Determine the (x, y) coordinate at the center of the cell enclosing the given text.  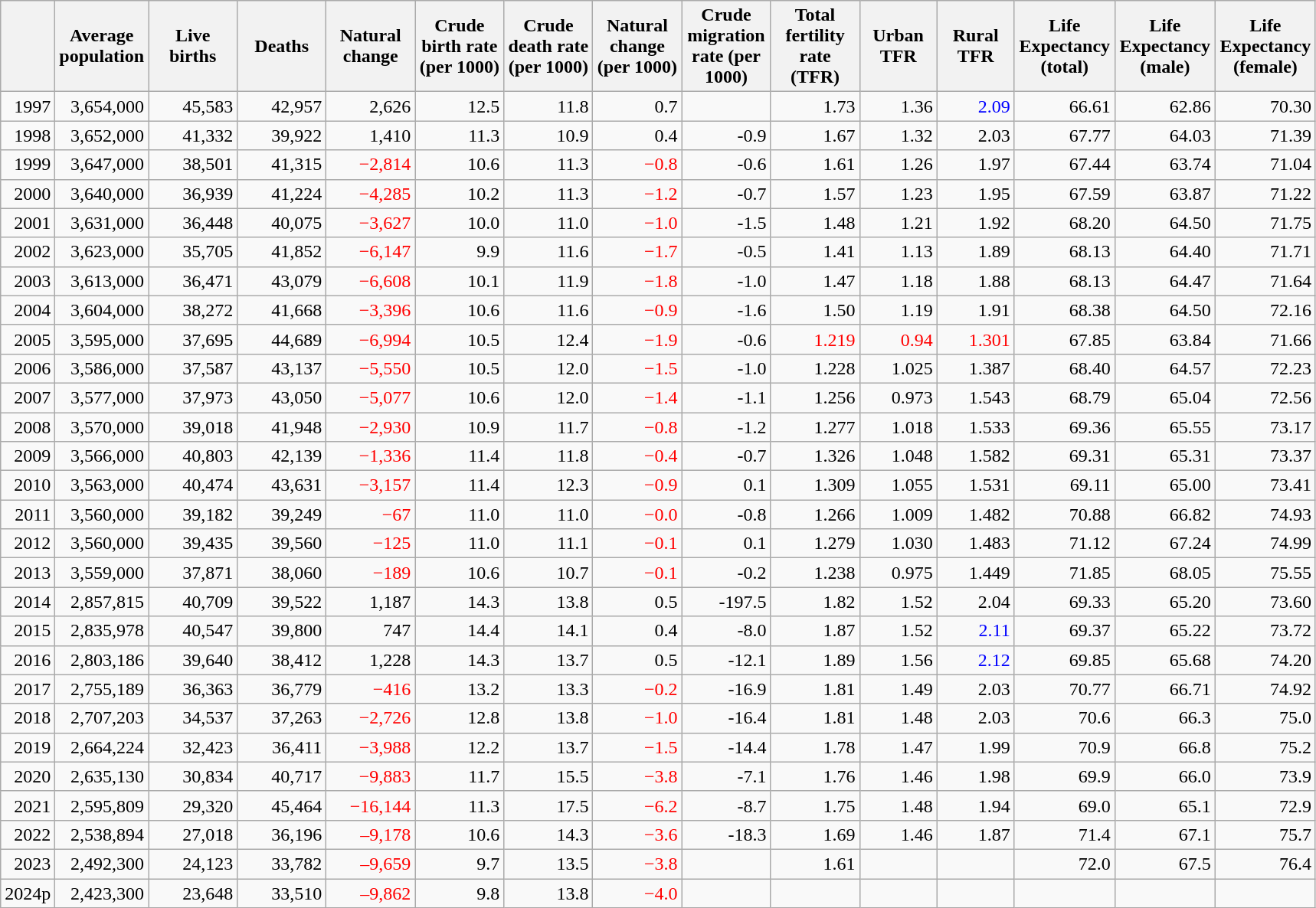
3,595,000 (102, 339)
−189 (371, 573)
2015 (28, 631)
45,464 (282, 805)
2014 (28, 602)
69.9 (1065, 776)
11.1 (548, 544)
33,510 (282, 893)
−416 (371, 689)
36,471 (193, 281)
67.5 (1164, 864)
2,803,186 (102, 660)
45,583 (193, 106)
3,631,000 (102, 223)
73.41 (1265, 485)
12.2 (460, 747)
2013 (28, 573)
63.87 (1164, 194)
2,707,203 (102, 718)
75.55 (1265, 573)
-12.1 (726, 660)
72.9 (1265, 805)
71.85 (1065, 573)
68.40 (1065, 368)
38,501 (193, 165)
1.73 (815, 106)
1.266 (815, 514)
65.31 (1164, 456)
2,857,815 (102, 602)
41,332 (193, 136)
2019 (28, 747)
2.11 (976, 631)
1.543 (976, 397)
-8.7 (726, 805)
Crude migration rate (per 1000) (726, 46)
70.88 (1065, 514)
3,652,000 (102, 136)
1.95 (976, 194)
74.93 (1265, 514)
Total fertility rate (TFR) (815, 46)
68.05 (1164, 573)
69.36 (1065, 426)
Life Expectancy(male) (1164, 46)
2,423,300 (102, 893)
13.5 (548, 864)
1.025 (898, 368)
66.82 (1164, 514)
−67 (371, 514)
2016 (28, 660)
1.21 (898, 223)
3,563,000 (102, 485)
-197.5 (726, 602)
−6,147 (371, 252)
9.8 (460, 893)
40,474 (193, 485)
−4.0 (637, 893)
Natural change (per 1000) (637, 46)
66.0 (1164, 776)
65.00 (1164, 485)
44,689 (282, 339)
69.0 (1065, 805)
2023 (28, 864)
36,363 (193, 689)
1.78 (815, 747)
1.482 (976, 514)
69.85 (1065, 660)
−3,396 (371, 310)
2001 (28, 223)
1.91 (976, 310)
37,587 (193, 368)
2,635,130 (102, 776)
2012 (28, 544)
−125 (371, 544)
1.483 (976, 544)
1.41 (815, 252)
−5,550 (371, 368)
75.7 (1265, 835)
43,079 (282, 281)
72.23 (1265, 368)
−6.2 (637, 805)
2.09 (976, 106)
12.4 (548, 339)
-1.6 (726, 310)
39,249 (282, 514)
1.009 (898, 514)
Live births (193, 46)
71.22 (1265, 194)
71.75 (1265, 223)
0.94 (898, 339)
71.39 (1265, 136)
-8.0 (726, 631)
65.68 (1164, 660)
73.17 (1265, 426)
37,871 (193, 573)
−4,285 (371, 194)
2021 (28, 805)
13.2 (460, 689)
37,263 (282, 718)
71.12 (1065, 544)
3,623,000 (102, 252)
73.60 (1265, 602)
1,187 (371, 602)
−3,627 (371, 223)
27,018 (193, 835)
70.77 (1065, 689)
1.36 (898, 106)
43,631 (282, 485)
24,123 (193, 864)
2000 (28, 194)
38,412 (282, 660)
14.1 (548, 631)
Urban TFR (898, 46)
1.030 (898, 544)
1.326 (815, 456)
69.11 (1065, 485)
69.31 (1065, 456)
2003 (28, 281)
71.4 (1065, 835)
39,800 (282, 631)
40,075 (282, 223)
9.7 (460, 864)
71.64 (1265, 281)
1.19 (898, 310)
65.20 (1164, 602)
Average population (102, 46)
67.85 (1065, 339)
1.449 (976, 573)
39,560 (282, 544)
2005 (28, 339)
1.279 (815, 544)
−16,144 (371, 805)
12.5 (460, 106)
74.92 (1265, 689)
64.03 (1164, 136)
65.1 (1164, 805)
68.20 (1065, 223)
1.88 (976, 281)
10.7 (548, 573)
3,640,000 (102, 194)
14.4 (460, 631)
2,664,224 (102, 747)
66.61 (1065, 106)
40,709 (193, 602)
2002 (28, 252)
73.37 (1265, 456)
9.9 (460, 252)
−3,157 (371, 485)
39,522 (282, 602)
-1.1 (726, 397)
1,228 (371, 660)
13.3 (548, 689)
−1,336 (371, 456)
-0.5 (726, 252)
1999 (28, 165)
40,803 (193, 456)
–9,659 (371, 864)
−3.6 (637, 835)
2022 (28, 835)
−6,994 (371, 339)
−1.2 (637, 194)
1.32 (898, 136)
71.66 (1265, 339)
62.86 (1164, 106)
–9,862 (371, 893)
3,647,000 (102, 165)
1.219 (815, 339)
1.76 (815, 776)
1.018 (898, 426)
39,640 (193, 660)
Deaths (282, 46)
41,224 (282, 194)
2007 (28, 397)
−6,608 (371, 281)
71.04 (1265, 165)
1.13 (898, 252)
76.4 (1265, 864)
65.22 (1164, 631)
66.71 (1164, 689)
2010 (28, 485)
72.56 (1265, 397)
36,939 (193, 194)
1.56 (898, 660)
72.16 (1265, 310)
67.44 (1065, 165)
10.2 (460, 194)
75.0 (1265, 718)
33,782 (282, 864)
1.67 (815, 136)
Life Expectancy(total) (1065, 46)
37,695 (193, 339)
66.3 (1164, 718)
−1.4 (637, 397)
65.04 (1164, 397)
17.5 (548, 805)
68.38 (1065, 310)
15.5 (548, 776)
Rural TFR (976, 46)
64.47 (1164, 281)
3,577,000 (102, 397)
2020 (28, 776)
3,654,000 (102, 106)
1.531 (976, 485)
1.277 (815, 426)
74.20 (1265, 660)
1997 (28, 106)
39,182 (193, 514)
–9,178 (371, 835)
36,448 (193, 223)
−1.7 (637, 252)
1.92 (976, 223)
67.24 (1164, 544)
2.04 (976, 602)
73.9 (1265, 776)
74.99 (1265, 544)
1.18 (898, 281)
75.2 (1265, 747)
40,717 (282, 776)
41,315 (282, 165)
70.6 (1065, 718)
63.84 (1164, 339)
1.94 (976, 805)
1.309 (815, 485)
3,604,000 (102, 310)
41,948 (282, 426)
29,320 (193, 805)
42,957 (282, 106)
63.74 (1164, 165)
30,834 (193, 776)
1,410 (371, 136)
1.23 (898, 194)
1.238 (815, 573)
71.71 (1265, 252)
3,613,000 (102, 281)
66.8 (1164, 747)
35,705 (193, 252)
38,272 (193, 310)
0.7 (637, 106)
12.8 (460, 718)
1.57 (815, 194)
3,559,000 (102, 573)
Crude death rate (per 1000) (548, 46)
−2,930 (371, 426)
67.1 (1164, 835)
1.26 (898, 165)
-16.4 (726, 718)
1.387 (976, 368)
1.50 (815, 310)
36,779 (282, 689)
2,595,809 (102, 805)
69.37 (1065, 631)
−9,883 (371, 776)
10.0 (460, 223)
2008 (28, 426)
43,137 (282, 368)
39,435 (193, 544)
1.055 (898, 485)
40,547 (193, 631)
36,196 (282, 835)
1.533 (976, 426)
0.975 (898, 573)
-0.2 (726, 573)
2,492,300 (102, 864)
-14.4 (726, 747)
65.55 (1164, 426)
41,852 (282, 252)
36,411 (282, 747)
2,835,978 (102, 631)
2,626 (371, 106)
Life Expectancy(female) (1265, 46)
2017 (28, 689)
3,570,000 (102, 426)
−0.4 (637, 456)
3,566,000 (102, 456)
-0.8 (726, 514)
-7.1 (726, 776)
-18.3 (726, 835)
3,586,000 (102, 368)
70.9 (1065, 747)
−1.9 (637, 339)
-16.9 (726, 689)
69.33 (1065, 602)
2,755,189 (102, 689)
73.72 (1265, 631)
43,050 (282, 397)
1.99 (976, 747)
70.30 (1265, 106)
10.1 (460, 281)
1.048 (898, 456)
1.82 (815, 602)
1.301 (976, 339)
1.98 (976, 776)
0.973 (898, 397)
−0.2 (637, 689)
64.40 (1164, 252)
2,538,894 (102, 835)
37,973 (193, 397)
747 (371, 631)
68.79 (1065, 397)
67.77 (1065, 136)
−1.8 (637, 281)
1.97 (976, 165)
−2,726 (371, 718)
67.59 (1065, 194)
42,139 (282, 456)
-1.2 (726, 426)
34,537 (193, 718)
-1.5 (726, 223)
2024p (28, 893)
−3,988 (371, 747)
41,668 (282, 310)
1.69 (815, 835)
23,648 (193, 893)
32,423 (193, 747)
Natural change (371, 46)
39,922 (282, 136)
11.9 (548, 281)
38,060 (282, 573)
Crude birth rate (per 1000) (460, 46)
1.49 (898, 689)
39,018 (193, 426)
−2,814 (371, 165)
2006 (28, 368)
2011 (28, 514)
1.75 (815, 805)
−0.0 (637, 514)
−5,077 (371, 397)
-0.9 (726, 136)
2.12 (976, 660)
1998 (28, 136)
2018 (28, 718)
1.582 (976, 456)
2004 (28, 310)
64.57 (1164, 368)
1.256 (815, 397)
12.3 (548, 485)
2009 (28, 456)
72.0 (1065, 864)
1.228 (815, 368)
